Detect which cell encompasses the target text, then output its [x, y] center coordinate. 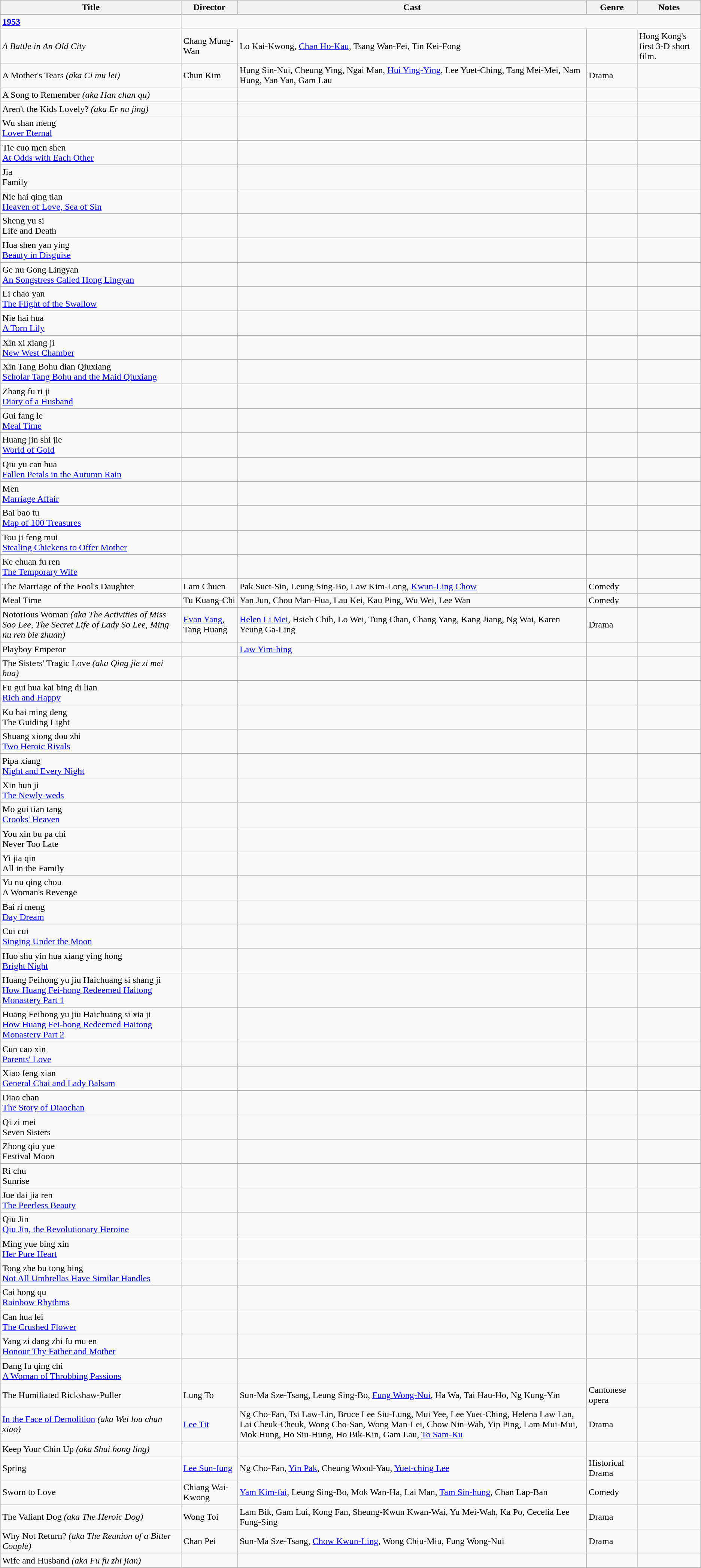
Chun Kim [209, 76]
Qi zi mei Seven Sisters [91, 1127]
Lung To [209, 1395]
Diao chanThe Story of Diaochan [91, 1103]
Bai ri meng Day Dream [91, 912]
Lee Tit [209, 1424]
Hung Sin-Nui, Cheung Ying, Ngai Man, Hui Ying-Ying, Lee Yuet-Ching, Tang Mei-Mei, Nam Hung, Yan Yan, Gam Lau [412, 76]
A Song to Remember (aka Han chan qu) [91, 95]
Lee Sun-fung [209, 1468]
Sun-Ma Sze-Tsang, Leung Sing-Bo, Fung Wong-Nui, Ha Wa, Tai Hau-Ho, Ng Kung-Yin [412, 1395]
Aren't the Kids Lovely? (aka Er nu jing) [91, 109]
Ng Cho-Fan, Yin Pak, Cheung Wood-Yau, Yuet-ching Lee [412, 1468]
Tu Kuang-Chi [209, 600]
Jia Family [91, 177]
You xin bu pa chi Never Too Late [91, 839]
Tong zhe bu tong bing Not All Umbrellas Have Similar Handles [91, 1273]
Notes [669, 7]
Sworn to Love [91, 1492]
Keep Your Chin Up (aka Shui hong ling) [91, 1449]
Huo shu yin hua xiang ying hong Bright Night [91, 961]
Can hua lei The Crushed Flower [91, 1322]
Ri chu Sunrise [91, 1176]
Xin hun ji The Newly-weds [91, 790]
Evan Yang, Tang Huang [209, 625]
Lo Kai-Kwong, Chan Ho-Kau, Tsang Wan-Fei, Tin Kei-Fong [412, 46]
Tou ji feng mui Stealing Chickens to Offer Mother [91, 542]
Huang jin shi jie World of Gold [91, 445]
Zhong qiu yue Festival Moon [91, 1152]
Qiu Jin Qiu Jin, the Revolutionary Heroine [91, 1224]
Director [209, 7]
Fu gui hua kai bing di lian Rich and Happy [91, 693]
Historical Drama [612, 1468]
Yam Kim-fai, Leung Sing-Bo, Mok Wan-Ha, Lai Man, Tam Sin-hung, Chan Lap-Ban [412, 1492]
Men Marriage Affair [91, 493]
Shuang xiong dou zhi Two Heroic Rivals [91, 741]
Playboy Emperor [91, 649]
The Marriage of the Fool's Daughter [91, 586]
Xin Tang Bohu dian QiuxiangScholar Tang Bohu and the Maid Qiuxiang [91, 372]
Pipa xiang Night and Every Night [91, 766]
Bai bao tu Map of 100 Treasures [91, 518]
Wu shan mengLover Eternal [91, 128]
Lam Bik, Gam Lui, Kong Fan, Sheung-Kwun Kwan-Wai, Yu Mei-Wah, Ka Po, Cecelia Lee Fung-Sing [412, 1517]
The Valiant Dog (aka The Heroic Dog) [91, 1517]
A Mother's Tears (aka Ci mu lei) [91, 76]
Gui fang le Meal Time [91, 421]
Mo gui tian tang Crooks' Heaven [91, 815]
Lam Chuen [209, 586]
Hua shen yan ying Beauty in Disguise [91, 250]
Ge nu Gong Lingyan An Songstress Called Hong Lingyan [91, 274]
Sun-Ma Sze-Tsang, Chow Kwun-Ling, Wong Chiu-Miu, Fung Wong-Nui [412, 1541]
Huang Feihong yu jiu Haichuang si shang ji How Huang Fei-hong Redeemed Haitong Monastery Part 1 [91, 990]
Qiu yu can hua Fallen Petals in the Autumn Rain [91, 470]
Chiang Wai-Kwong [209, 1492]
In the Face of Demolition (aka Wei lou chun xiao) [91, 1424]
Yang zi dang zhi fu mu en Honour Thy Father and Mother [91, 1346]
1953 [91, 22]
Hong Kong's first 3-D short film. [669, 46]
Notorious Woman (aka The Activities of Miss Soo Lee, The Secret Life of Lady So Lee, Ming nu ren bie zhuan) [91, 625]
Cai hong quRainbow Rhythms [91, 1298]
Cun cao xin Parents' Love [91, 1054]
Chang Mung-Wan [209, 46]
Helen Li Mei, Hsieh Chih, Lo Wei, Tung Chan, Chang Yang, Kang Jiang, Ng Wai, Karen Yeung Ga-Ling [412, 625]
Law Yim-hing [412, 649]
Jue dai jia ren The Peerless Beauty [91, 1200]
Sheng yu si Life and Death [91, 225]
Why Not Return? (aka The Reunion of a Bitter Couple) [91, 1541]
Zhang fu ri ji Diary of a Husband [91, 396]
Wong Toi [209, 1517]
Cui cui Singing Under the Moon [91, 936]
Li chao yan The Flight of the Swallow [91, 299]
Chan Pei [209, 1541]
Tie cuo men shen At Odds with Each Other [91, 153]
Dang fu qing chi A Woman of Throbbing Passions [91, 1370]
Yi jia qin All in the Family [91, 863]
The Humiliated Rickshaw-Puller [91, 1395]
Cantonese opera [612, 1395]
A Battle in An Old City [91, 46]
Nie hai qing tian Heaven of Love, Sea of Sin [91, 201]
Ming yue bing xin Her Pure Heart [91, 1249]
Ku hai ming deng The Guiding Light [91, 717]
Xin xi xiang ji New West Chamber [91, 347]
Yu nu qing chou A Woman's Revenge [91, 887]
Genre [612, 7]
Yan Jun, Chou Man-Hua, Lau Kei, Kau Ping, Wu Wei, Lee Wan [412, 600]
Pak Suet-Sin, Leung Sing-Bo, Law Kim-Long, Kwun-Ling Chow [412, 586]
Title [91, 7]
The Sisters' Tragic Love (aka Qing jie zi mei hua) [91, 669]
Meal Time [91, 600]
Ke chuan fu ren The Temporary Wife [91, 567]
Nie hai hua A Torn Lily [91, 323]
Huang Feihong yu jiu Haichuang si xia ji How Huang Fei-hong Redeemed Haitong Monastery Part 2 [91, 1024]
Wife and Husband (aka Fu fu zhi jian) [91, 1561]
Spring [91, 1468]
Cast [412, 7]
Xiao feng xianGeneral Chai and Lady Balsam [91, 1078]
